Scan for the cell matching the given text and deliver its [X, Y] coordinate at center. 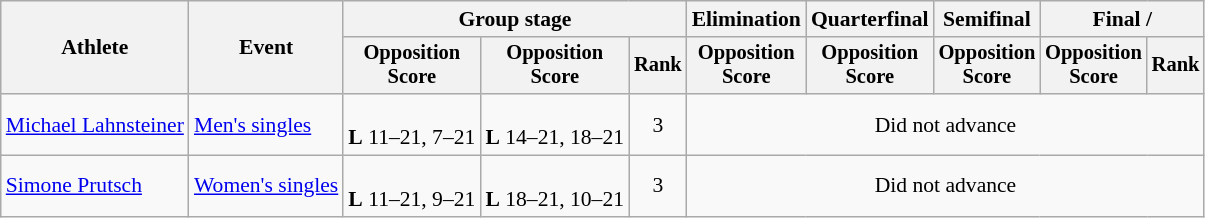
Men's singles [266, 124]
L 11–21, 9–21 [412, 186]
Simone Prutsch [95, 186]
Group stage [514, 19]
Athlete [95, 48]
Elimination [746, 19]
Final / [1122, 19]
Michael Lahnsteiner [95, 124]
Event [266, 48]
Quarterfinal [870, 19]
L 11–21, 7–21 [412, 124]
Semifinal [988, 19]
L 18–21, 10–21 [554, 186]
Women's singles [266, 186]
L 14–21, 18–21 [554, 124]
